Return (x, y) of the center of cell containing provided text 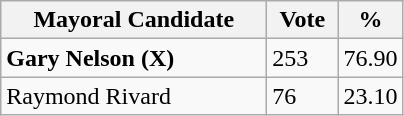
Raymond Rivard (134, 96)
253 (302, 58)
% (370, 20)
Mayoral Candidate (134, 20)
Vote (302, 20)
76 (302, 96)
23.10 (370, 96)
Gary Nelson (X) (134, 58)
76.90 (370, 58)
